Return the (X, Y) coordinate for the center point of the cell that contains the specified text.  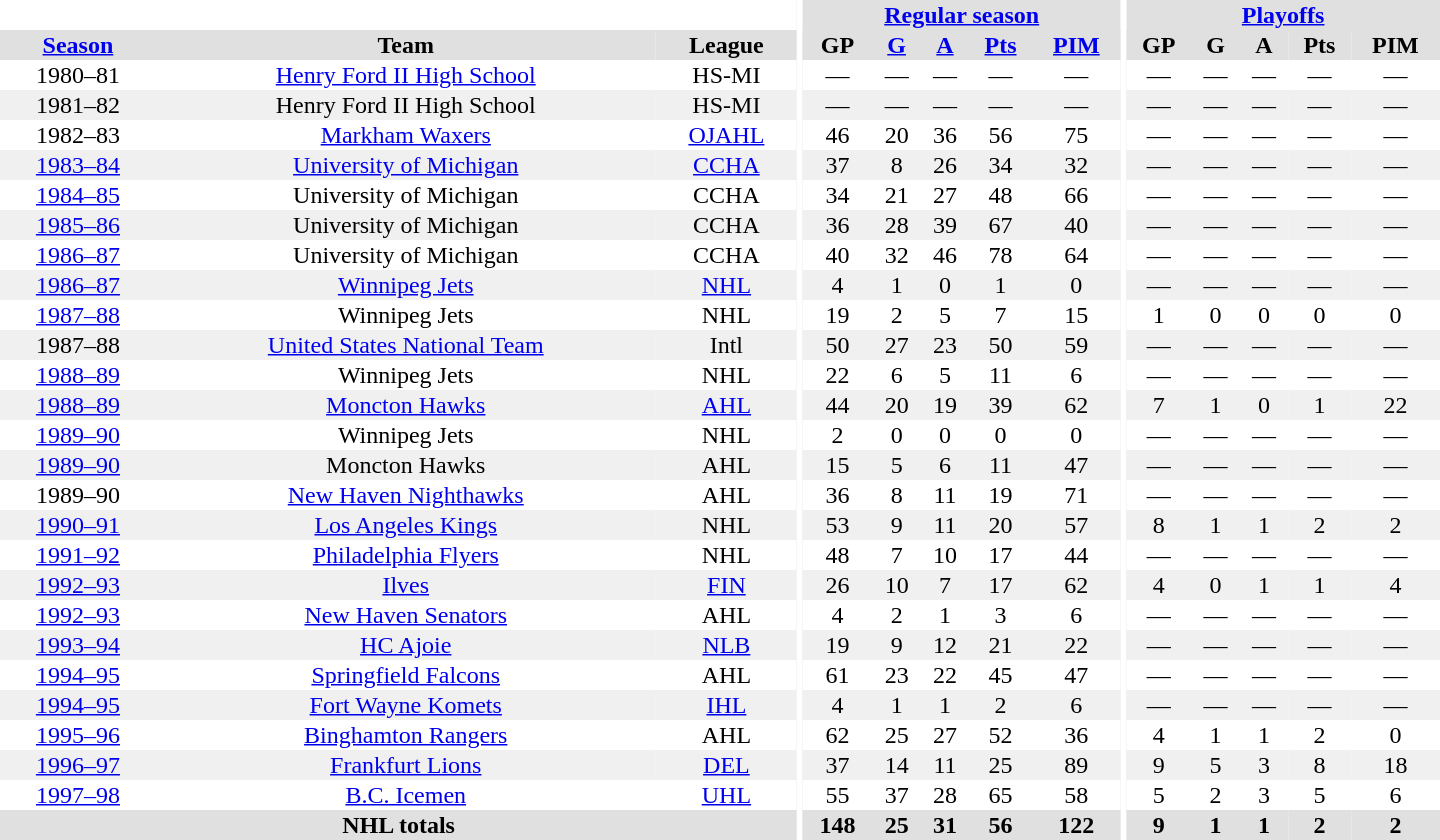
65 (1000, 795)
45 (1000, 675)
League (727, 45)
67 (1000, 225)
Intl (727, 345)
78 (1000, 255)
1984–85 (78, 195)
1983–84 (78, 165)
122 (1076, 825)
Ilves (406, 585)
OJAHL (727, 135)
12 (945, 645)
1996–97 (78, 765)
1980–81 (78, 75)
Philadelphia Flyers (406, 555)
B.C. Icemen (406, 795)
18 (1396, 765)
52 (1000, 735)
89 (1076, 765)
Markham Waxers (406, 135)
59 (1076, 345)
1993–94 (78, 645)
14 (896, 765)
United States National Team (406, 345)
1990–91 (78, 525)
NHL totals (398, 825)
Springfield Falcons (406, 675)
Fort Wayne Komets (406, 705)
New Haven Nighthawks (406, 495)
53 (838, 525)
1995–96 (78, 735)
NLB (727, 645)
1997–98 (78, 795)
61 (838, 675)
71 (1076, 495)
DEL (727, 765)
IHL (727, 705)
75 (1076, 135)
New Haven Senators (406, 615)
64 (1076, 255)
1985–86 (78, 225)
55 (838, 795)
1991–92 (78, 555)
Team (406, 45)
58 (1076, 795)
57 (1076, 525)
Season (78, 45)
Regular season (962, 15)
66 (1076, 195)
1981–82 (78, 105)
Los Angeles Kings (406, 525)
31 (945, 825)
148 (838, 825)
Binghamton Rangers (406, 735)
1982–83 (78, 135)
Frankfurt Lions (406, 765)
Playoffs (1283, 15)
UHL (727, 795)
HC Ajoie (406, 645)
FIN (727, 585)
